Scan for the cell matching the given text and deliver its [x, y] coordinate at center. 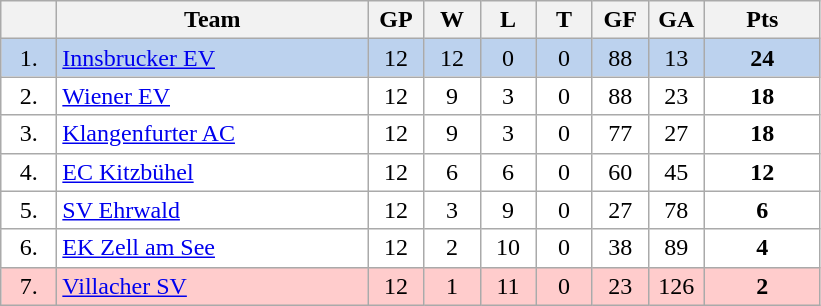
6. [29, 248]
GP [396, 20]
Wiener EV [212, 96]
T [564, 20]
GF [620, 20]
4. [29, 172]
126 [676, 286]
11 [508, 286]
GA [676, 20]
1 [452, 286]
13 [676, 58]
EK Zell am See [212, 248]
Klangenfurter AC [212, 134]
EC Kitzbühel [212, 172]
7. [29, 286]
W [452, 20]
4 [762, 248]
Villacher SV [212, 286]
1. [29, 58]
78 [676, 210]
89 [676, 248]
L [508, 20]
SV Ehrwald [212, 210]
2. [29, 96]
24 [762, 58]
45 [676, 172]
3. [29, 134]
10 [508, 248]
Team [212, 20]
5. [29, 210]
77 [620, 134]
38 [620, 248]
60 [620, 172]
Pts [762, 20]
Innsbrucker EV [212, 58]
